From the cell containing the given text, extract its center point as (X, Y) coordinate. 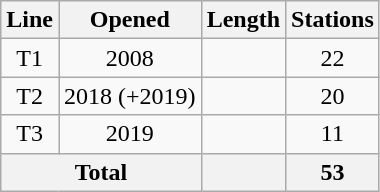
20 (333, 96)
53 (333, 172)
T2 (30, 96)
22 (333, 58)
Stations (333, 20)
Line (30, 20)
2019 (130, 134)
Opened (130, 20)
2008 (130, 58)
2018 (+2019) (130, 96)
T1 (30, 58)
Total (101, 172)
T3 (30, 134)
Length (243, 20)
11 (333, 134)
